Return [x, y] of the center of cell containing provided text 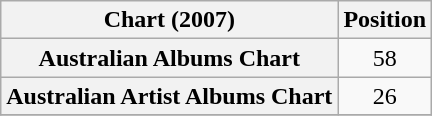
58 [385, 58]
Chart (2007) [170, 20]
Australian Artist Albums Chart [170, 96]
26 [385, 96]
Australian Albums Chart [170, 58]
Position [385, 20]
